Determine the (x, y) coordinate at the center of the cell enclosing the given text.  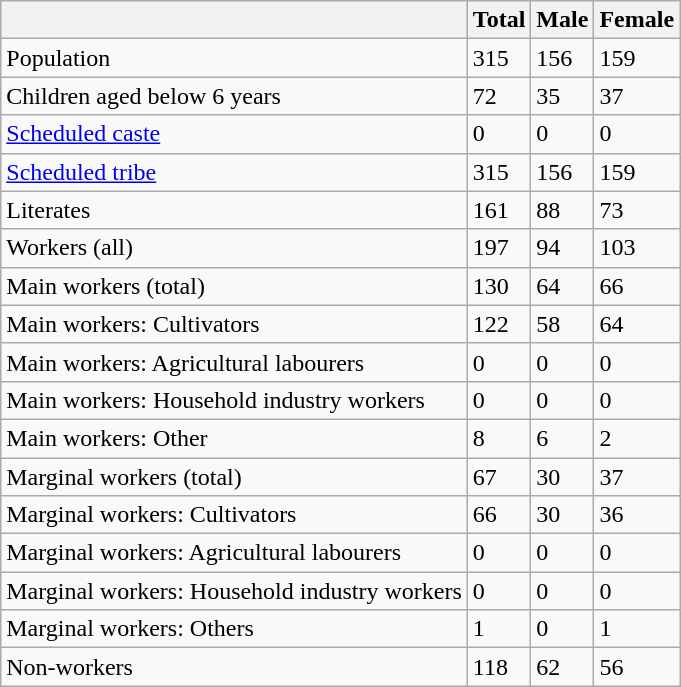
122 (499, 324)
35 (562, 96)
Marginal workers: Others (234, 629)
Main workers (total) (234, 286)
Children aged below 6 years (234, 96)
58 (562, 324)
Main workers: Household industry workers (234, 400)
103 (637, 248)
6 (562, 438)
Main workers: Other (234, 438)
Scheduled caste (234, 134)
Male (562, 20)
56 (637, 667)
94 (562, 248)
Marginal workers: Household industry workers (234, 591)
Marginal workers: Agricultural labourers (234, 553)
Marginal workers (total) (234, 477)
36 (637, 515)
Literates (234, 210)
197 (499, 248)
8 (499, 438)
Marginal workers: Cultivators (234, 515)
88 (562, 210)
Female (637, 20)
2 (637, 438)
Scheduled tribe (234, 172)
72 (499, 96)
Total (499, 20)
Workers (all) (234, 248)
Main workers: Cultivators (234, 324)
Non-workers (234, 667)
130 (499, 286)
Population (234, 58)
118 (499, 667)
161 (499, 210)
73 (637, 210)
67 (499, 477)
62 (562, 667)
Main workers: Agricultural labourers (234, 362)
